Determine the (x, y) coordinate at the center of the cell enclosing the given text.  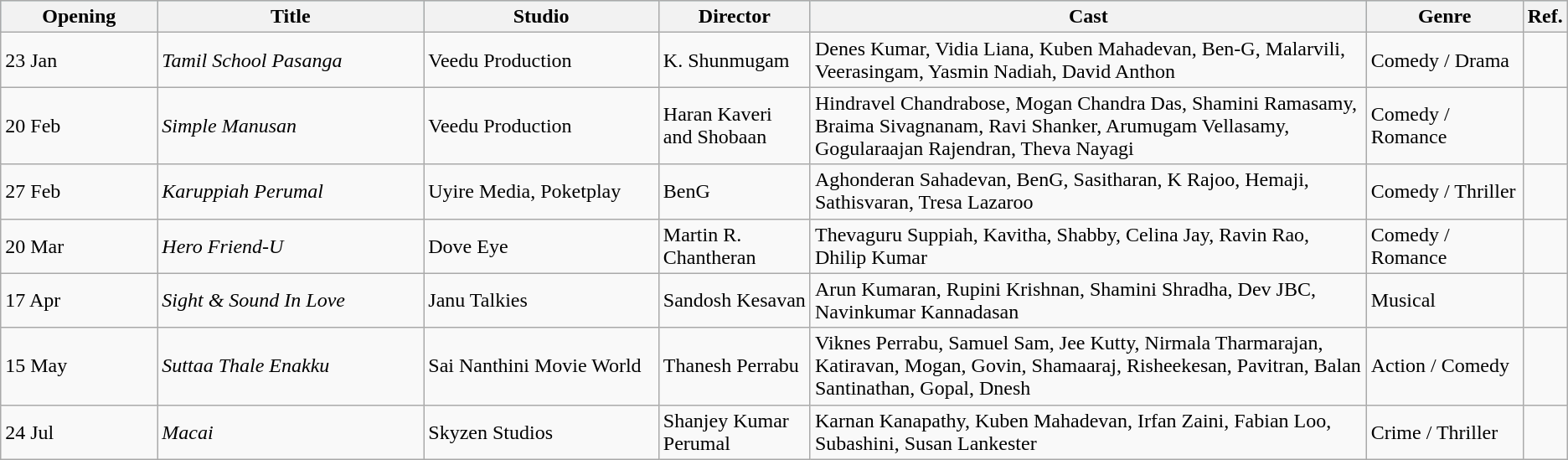
Hindravel Chandrabose, Mogan Chandra Das, Shamini Ramasamy, Braima Sivagnanam, Ravi Shanker, Arumugam Vellasamy, Gogularaajan Rajendran, Theva Nayagi (1088, 126)
Arun Kumaran, Rupini Krishnan, Shamini Shradha, Dev JBC, Navinkumar Kannadasan (1088, 300)
Dove Eye (541, 246)
Uyire Media, Poketplay (541, 191)
Action / Comedy (1444, 366)
Opening (79, 17)
Genre (1444, 17)
27 Feb (79, 191)
Simple Manusan (291, 126)
Janu Talkies (541, 300)
Thanesh Perrabu (734, 366)
Comedy / Drama (1444, 60)
23 Jan (79, 60)
Macai (291, 432)
17 Apr (79, 300)
20 Feb (79, 126)
15 May (79, 366)
Ref. (1545, 17)
Title (291, 17)
Cast (1088, 17)
20 Mar (79, 246)
BenG (734, 191)
Denes Kumar, Vidia Liana, Kuben Mahadevan, Ben-G, Malarvili, Veerasingam, Yasmin Nadiah, David Anthon (1088, 60)
Comedy / Thriller (1444, 191)
Shanjey Kumar Perumal (734, 432)
Studio (541, 17)
Aghonderan Sahadevan, BenG, Sasitharan, K Rajoo, Hemaji, Sathisvaran, Tresa Lazaroo (1088, 191)
Martin R. Chantheran (734, 246)
Hero Friend-U (291, 246)
Musical (1444, 300)
Skyzen Studios (541, 432)
Director (734, 17)
Sai Nanthini Movie World (541, 366)
24 Jul (79, 432)
Crime / Thriller (1444, 432)
Tamil School Pasanga (291, 60)
Suttaa Thale Enakku (291, 366)
Sight & Sound In Love (291, 300)
Karnan Kanapathy, Kuben Mahadevan, Irfan Zaini, Fabian Loo, Subashini, Susan Lankester (1088, 432)
Sandosh Kesavan (734, 300)
Haran Kaveri and Shobaan (734, 126)
Thevaguru Suppiah, Kavitha, Shabby, Celina Jay, Ravin Rao, Dhilip Kumar (1088, 246)
Karuppiah Perumal (291, 191)
K. Shunmugam (734, 60)
